Output the (x, y) coordinate of the center of the cell containing the given text.  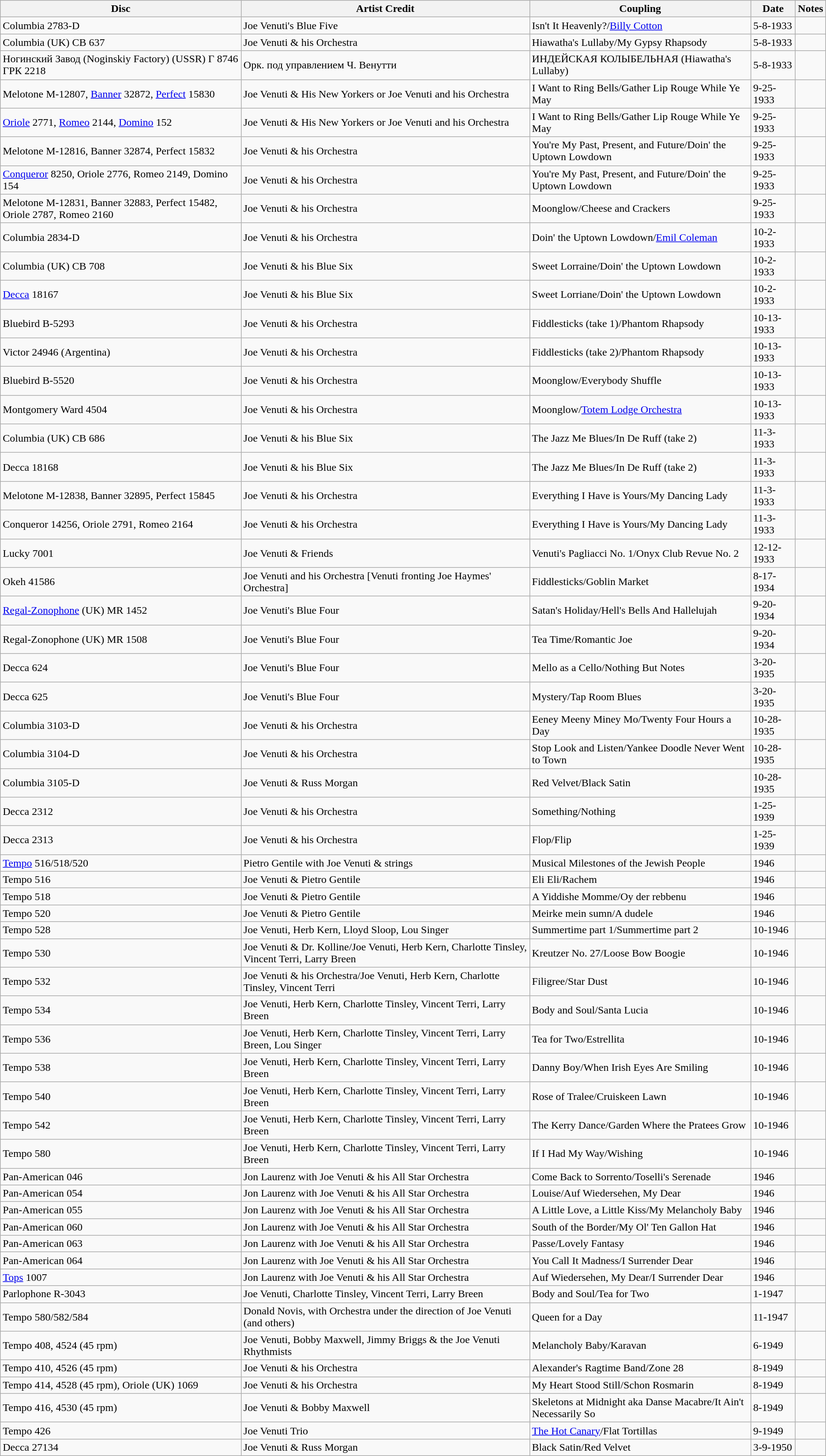
Joe Venuti's Blue Five (385, 26)
Body and Soul/Santa Lucia (640, 1010)
Skeletons at Midnight aka Danse Macabre/It Ain't Necessarily So (640, 1407)
Alexander's Ragtime Band/Zone 28 (640, 1368)
Coupling (640, 9)
A Little Love, a Little Kiss/My Melancholy Baby (640, 1210)
Tempo 580/582/584 (121, 1317)
Tempo 540 (121, 1096)
Melotone M-12816, Banner 32874, Perfect 15832 (121, 151)
Moonglow/Totem Lodge Orchestra (640, 409)
Tea for Two/Estrellita (640, 1039)
Tempo 414, 4528 (45 rpm), Oriole (UK) 1069 (121, 1385)
Conqueror 8250, Oriole 2776, Romeo 2149, Domino 154 (121, 180)
Lucky 7001 (121, 553)
Musical Milestones of the Jewish People (640, 863)
Fiddlesticks (take 2)/Phantom Rhapsody (640, 352)
A Yiddishe Momme/Oy der rebbenu (640, 897)
Louise/Auf Wiedersehen, My Dear (640, 1193)
Tops 1007 (121, 1277)
Fiddlesticks (take 1)/Phantom Rhapsody (640, 323)
Artist Credit (385, 9)
Pan-American 054 (121, 1193)
The Kerry Dance/Garden Where the Pratees Grow (640, 1125)
Joe Venuti & Dr. Kolline/Joe Venuti, Herb Kern, Charlotte Tinsley, Vincent Terri, Larry Breen (385, 953)
South of the Border/My Ol' Ten Gallon Hat (640, 1227)
Melancholy Baby/Karavan (640, 1346)
Columbia 3103-D (121, 725)
The Hot Canary/Flat Tortillas (640, 1430)
Ногинский Завод (Noginskiy Factory) (USSR) Г 8746 ГРК 2218 (121, 65)
Tempo 528 (121, 930)
Joe Venuti, Bobby Maxwell, Jimmy Briggs & the Joe Venuti Rhythmists (385, 1346)
6-1949 (773, 1346)
Tempo 532 (121, 981)
Joe Venuti and his Orchestra [Venuti fronting Joe Haymes' Orchestra] (385, 582)
Joe Venuti, Charlotte Tinsley, Vincent Terri, Larry Breen (385, 1294)
Red Velvet/Black Satin (640, 783)
Doin' the Uptown Lowdown/Emil Coleman (640, 237)
Hiawatha's Lullaby/My Gypsy Rhapsody (640, 42)
Columbia 2834-D (121, 237)
Pan-American 055 (121, 1210)
Notes (811, 9)
Oriole 2771, Romeo 2144, Domino 152 (121, 123)
Eeney Meeny Miney Mo/Twenty Four Hours a Day (640, 725)
ИНДЕЙСКАЯ КОЛЫБЕЛЬНАЯ (Hiawatha's Lullaby) (640, 65)
Date (773, 9)
Summertime part 1/Summertime part 2 (640, 930)
Moonglow/Everybody Shuffle (640, 381)
Auf Wiedersehen, My Dear/I Surrender Dear (640, 1277)
Venuti's Pagliacci No. 1/Onyx Club Revue No. 2 (640, 553)
Tea Time/Romantic Joe (640, 639)
Stop Look and Listen/Yankee Doodle Never Went to Town (640, 754)
Tempo 426 (121, 1430)
Regal-Zonophone (UK) MR 1508 (121, 639)
Okeh 41586 (121, 582)
Fiddlesticks/Goblin Market (640, 582)
3-9-1950 (773, 1447)
Tempo 538 (121, 1068)
If I Had My Way/Wishing (640, 1153)
Tempo 416, 4530 (45 rpm) (121, 1407)
Isn't It Heavenly?/Billy Cotton (640, 26)
Passe/Lovely Fantasy (640, 1244)
Tempo 530 (121, 953)
Columbia (UK) CB 708 (121, 266)
12-12-1933 (773, 553)
Decca 27134 (121, 1447)
Columbia (UK) CB 637 (121, 42)
Columbia (UK) CB 686 (121, 439)
Disc (121, 9)
Орк. под управлением Ч. Венутти (385, 65)
Satan's Holiday/Hell's Bells And Hallelujah (640, 611)
Tempo 516/518/520 (121, 863)
Conqueror 14256, Oriole 2791, Romeo 2164 (121, 524)
Kreutzer No. 27/Loose Bow Boogie (640, 953)
Tempo 408, 4524 (45 rpm) (121, 1346)
Donald Novis, with Orchestra under the direction of Joe Venuti (and others) (385, 1317)
Body and Soul/Tea for Two (640, 1294)
Joe Venuti Trio (385, 1430)
Tempo 542 (121, 1125)
Melotone M-12807, Banner 32872, Perfect 15830 (121, 94)
Black Satin/Red Velvet (640, 1447)
Columbia 2783-D (121, 26)
Decca 2313 (121, 840)
Pan-American 046 (121, 1177)
Danny Boy/When Irish Eyes Are Smiling (640, 1068)
Tempo 520 (121, 913)
Pan-American 063 (121, 1244)
Columbia 3104-D (121, 754)
Sweet Lorriane/Doin' the Uptown Lowdown (640, 295)
Joe Venuti & Friends (385, 553)
1-1947 (773, 1294)
Parlophone R-3043 (121, 1294)
Tempo 518 (121, 897)
Bluebird B-5520 (121, 381)
Queen for a Day (640, 1317)
Joe Venuti, Herb Kern, Charlotte Tinsley, Vincent Terri, Larry Breen, Lou Singer (385, 1039)
Meirke mein sumn/A dudele (640, 913)
Melotone M-12838, Banner 32895, Perfect 15845 (121, 496)
You Call It Madness/I Surrender Dear (640, 1261)
Tempo 516 (121, 880)
Decca 2312 (121, 812)
Tempo 536 (121, 1039)
Columbia 3105-D (121, 783)
Decca 625 (121, 696)
Pietro Gentile with Joe Venuti & strings (385, 863)
My Heart Stood Still/Schon Rosmarin (640, 1385)
Decca 624 (121, 668)
Flop/Flip (640, 840)
Regal-Zonophone (UK) MR 1452 (121, 611)
Bluebird B-5293 (121, 323)
8-17-1934 (773, 582)
11-1947 (773, 1317)
Sweet Lorraine/Doin' the Uptown Lowdown (640, 266)
Tempo 410, 4526 (45 rpm) (121, 1368)
Rose of Tralee/Cruiskeen Lawn (640, 1096)
Filigree/Star Dust (640, 981)
Decca 18168 (121, 467)
Joe Venuti, Herb Kern, Lloyd Sloop, Lou Singer (385, 930)
Mello as a Cello/Nothing But Notes (640, 668)
Montgomery Ward 4504 (121, 409)
Decca 18167 (121, 295)
Something/Nothing (640, 812)
Moonglow/Cheese and Crackers (640, 208)
Tempo 534 (121, 1010)
Tempo 580 (121, 1153)
Eli Eli/Rachem (640, 880)
9-1949 (773, 1430)
Joe Venuti & his Orchestra/Joe Venuti, Herb Kern, Charlotte Tinsley, Vincent Terri (385, 981)
Mystery/Tap Room Blues (640, 696)
Pan-American 064 (121, 1261)
Joe Venuti & Bobby Maxwell (385, 1407)
Melotone M-12831, Banner 32883, Perfect 15482, Oriole 2787, Romeo 2160 (121, 208)
Victor 24946 (Argentina) (121, 352)
Come Back to Sorrento/Toselli's Serenade (640, 1177)
Pan-American 060 (121, 1227)
